Return the [X, Y] coordinate for the center point of the cell that contains the specified text.  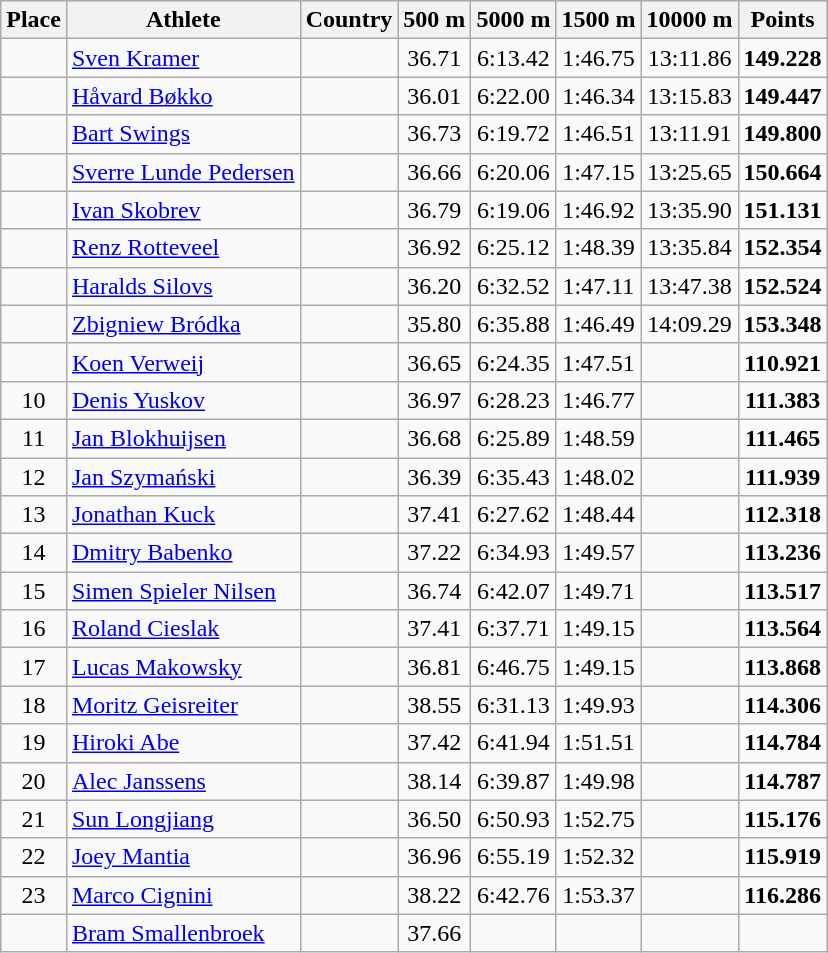
116.286 [782, 895]
111.465 [782, 438]
6:37.71 [514, 629]
Sverre Lunde Pedersen [183, 172]
Denis Yuskov [183, 400]
Haralds Silovs [183, 286]
1:46.75 [598, 58]
16 [34, 629]
6:13.42 [514, 58]
1500 m [598, 20]
23 [34, 895]
1:51.51 [598, 743]
1:53.37 [598, 895]
1:46.77 [598, 400]
6:25.12 [514, 248]
20 [34, 781]
150.664 [782, 172]
153.348 [782, 324]
6:46.75 [514, 667]
Zbigniew Bródka [183, 324]
21 [34, 819]
37.22 [434, 553]
19 [34, 743]
36.97 [434, 400]
Jan Blokhuijsen [183, 438]
Moritz Geisreiter [183, 705]
6:19.72 [514, 134]
152.354 [782, 248]
11 [34, 438]
6:22.00 [514, 96]
5000 m [514, 20]
36.74 [434, 591]
Ivan Skobrev [183, 210]
Håvard Bøkko [183, 96]
Joey Mantia [183, 857]
15 [34, 591]
13:11.86 [690, 58]
6:55.19 [514, 857]
6:35.43 [514, 477]
1:46.34 [598, 96]
1:48.59 [598, 438]
1:49.98 [598, 781]
Jonathan Kuck [183, 515]
6:27.62 [514, 515]
1:49.57 [598, 553]
6:20.06 [514, 172]
Dmitry Babenko [183, 553]
110.921 [782, 362]
113.236 [782, 553]
149.800 [782, 134]
111.939 [782, 477]
Athlete [183, 20]
Alec Janssens [183, 781]
6:28.23 [514, 400]
114.787 [782, 781]
1:52.75 [598, 819]
37.66 [434, 933]
1:46.49 [598, 324]
Marco Cignini [183, 895]
149.228 [782, 58]
36.71 [434, 58]
22 [34, 857]
1:47.51 [598, 362]
37.42 [434, 743]
36.66 [434, 172]
36.96 [434, 857]
10000 m [690, 20]
6:32.52 [514, 286]
114.784 [782, 743]
114.306 [782, 705]
6:39.87 [514, 781]
13:35.90 [690, 210]
13:15.83 [690, 96]
14 [34, 553]
1:46.92 [598, 210]
1:48.44 [598, 515]
1:47.11 [598, 286]
Bart Swings [183, 134]
Bram Smallenbroek [183, 933]
113.517 [782, 591]
Points [782, 20]
113.564 [782, 629]
1:52.32 [598, 857]
13:47.38 [690, 286]
36.50 [434, 819]
112.318 [782, 515]
13:25.65 [690, 172]
6:25.89 [514, 438]
13 [34, 515]
6:34.93 [514, 553]
115.919 [782, 857]
115.176 [782, 819]
6:42.07 [514, 591]
1:48.02 [598, 477]
17 [34, 667]
38.22 [434, 895]
Hiroki Abe [183, 743]
36.68 [434, 438]
1:49.93 [598, 705]
6:41.94 [514, 743]
149.447 [782, 96]
Sven Kramer [183, 58]
Simen Spieler Nilsen [183, 591]
36.39 [434, 477]
1:47.15 [598, 172]
14:09.29 [690, 324]
Sun Longjiang [183, 819]
6:50.93 [514, 819]
6:31.13 [514, 705]
36.92 [434, 248]
Country [349, 20]
36.20 [434, 286]
18 [34, 705]
12 [34, 477]
113.868 [782, 667]
13:11.91 [690, 134]
1:46.51 [598, 134]
6:35.88 [514, 324]
36.73 [434, 134]
Place [34, 20]
Lucas Makowsky [183, 667]
151.131 [782, 210]
36.65 [434, 362]
6:24.35 [514, 362]
1:49.71 [598, 591]
6:19.06 [514, 210]
Jan Szymański [183, 477]
35.80 [434, 324]
36.01 [434, 96]
6:42.76 [514, 895]
111.383 [782, 400]
38.55 [434, 705]
500 m [434, 20]
1:48.39 [598, 248]
Roland Cieslak [183, 629]
10 [34, 400]
36.81 [434, 667]
36.79 [434, 210]
13:35.84 [690, 248]
Renz Rotteveel [183, 248]
152.524 [782, 286]
Koen Verweij [183, 362]
38.14 [434, 781]
